Scan for the cell matching the given text and deliver its [x, y] coordinate at center. 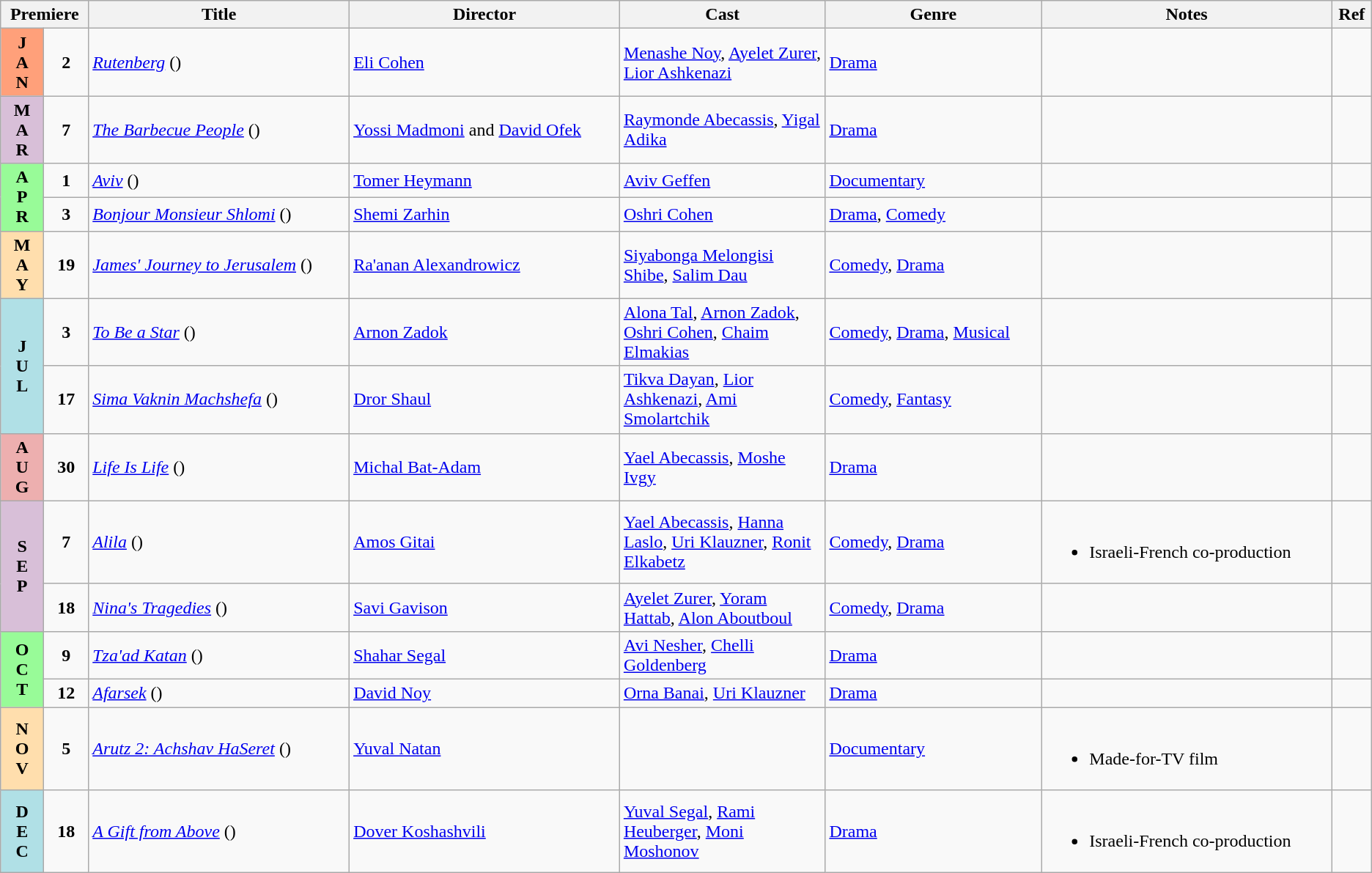
Dror Shaul [485, 399]
Yuval Natan [485, 748]
Siyabonga Melongisi Shibe, Salim Dau [723, 265]
Tomer Heymann [485, 180]
To Be a Star () [219, 332]
Amos Gitai [485, 542]
Sima Vaknin Machshefa () [219, 399]
30 [66, 467]
Shemi Zarhin [485, 214]
Tikva Dayan, Lior Ashkenazi, Ami Smolartchik [723, 399]
NOV [22, 748]
Menashe Noy, Ayelet Zurer, Lior Ashkenazi [723, 62]
MAR [22, 130]
Ra'anan Alexandrowicz [485, 265]
Oshri Cohen [723, 214]
Comedy, Drama, Musical [934, 332]
Dover Koshashvili [485, 831]
Arnon Zadok [485, 332]
Orna Banai, Uri Klauzner [723, 693]
OCT [22, 668]
Avi Nesher, Chelli Goldenberg [723, 655]
Raymonde Abecassis, Yigal Adika [723, 130]
5 [66, 748]
Cast [723, 15]
Bonjour Monsieur Shlomi () [219, 214]
Made-for-TV film [1187, 748]
Rutenberg () [219, 62]
Shahar Segal [485, 655]
Notes [1187, 15]
Yael Abecassis, Moshe Ivgy [723, 467]
Afarsek () [219, 693]
Director [485, 15]
SEP [22, 566]
Tza'ad Katan () [219, 655]
MAY [22, 265]
Yuval Segal, Rami Heuberger, Moni Moshonov [723, 831]
Premiere [45, 15]
Aviv Geffen [723, 180]
2 [66, 62]
19 [66, 265]
Ref [1351, 15]
Ayelet Zurer, Yoram Hattab, Alon Aboutboul [723, 607]
Yael Abecassis, Hanna Laslo, Uri Klauzner, Ronit Elkabetz [723, 542]
Eli Cohen [485, 62]
Genre [934, 15]
12 [66, 693]
17 [66, 399]
Drama, Comedy [934, 214]
Arutz 2: Achshav HaSeret () [219, 748]
Yossi Madmoni and David Ofek [485, 130]
Title [219, 15]
Michal Bat-Adam [485, 467]
Comedy, Fantasy [934, 399]
9 [66, 655]
Alona Tal, Arnon Zadok, Oshri Cohen, Chaim Elmakias [723, 332]
JAN [22, 62]
Savi Gavison [485, 607]
David Noy [485, 693]
Alila () [219, 542]
1 [66, 180]
Nina's Tragedies () [219, 607]
AUG [22, 467]
DEC [22, 831]
James' Journey to Jerusalem () [219, 265]
Aviv () [219, 180]
A Gift from Above () [219, 831]
The Barbecue People () [219, 130]
JUL [22, 366]
Life Is Life () [219, 467]
APR [22, 197]
